Output the (x, y) coordinate of the center of the cell containing the given text.  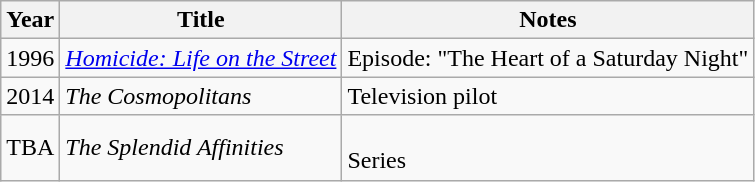
Title (201, 20)
Homicide: Life on the Street (201, 58)
TBA (30, 148)
1996 (30, 58)
Television pilot (548, 96)
Notes (548, 20)
Year (30, 20)
Episode: "The Heart of a Saturday Night" (548, 58)
Series (548, 148)
2014 (30, 96)
The Splendid Affinities (201, 148)
The Cosmopolitans (201, 96)
